Provide the [x, y] coordinate of the cell's center where the given text is located.  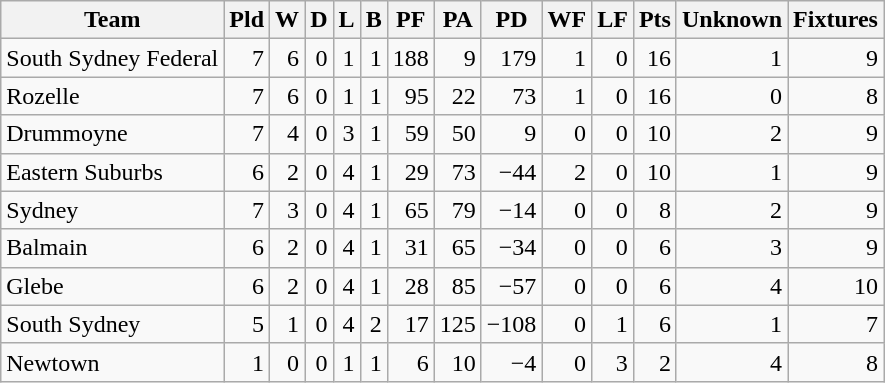
17 [410, 324]
B [374, 20]
WF [567, 20]
−108 [512, 324]
−34 [512, 248]
−57 [512, 286]
Unknown [732, 20]
PF [410, 20]
188 [410, 58]
Glebe [112, 286]
Fixtures [836, 20]
Pld [247, 20]
Sydney [112, 210]
Eastern Suburbs [112, 172]
L [346, 20]
85 [458, 286]
Newtown [112, 362]
Pts [654, 20]
179 [512, 58]
Drummoyne [112, 134]
LF [613, 20]
PA [458, 20]
59 [410, 134]
−4 [512, 362]
South Sydney [112, 324]
D [319, 20]
Balmain [112, 248]
125 [458, 324]
50 [458, 134]
79 [458, 210]
31 [410, 248]
5 [247, 324]
W [288, 20]
−44 [512, 172]
PD [512, 20]
Team [112, 20]
29 [410, 172]
22 [458, 96]
Rozelle [112, 96]
95 [410, 96]
28 [410, 286]
−14 [512, 210]
South Sydney Federal [112, 58]
